Return the (x, y) coordinate for the center point of the cell that contains the specified text.  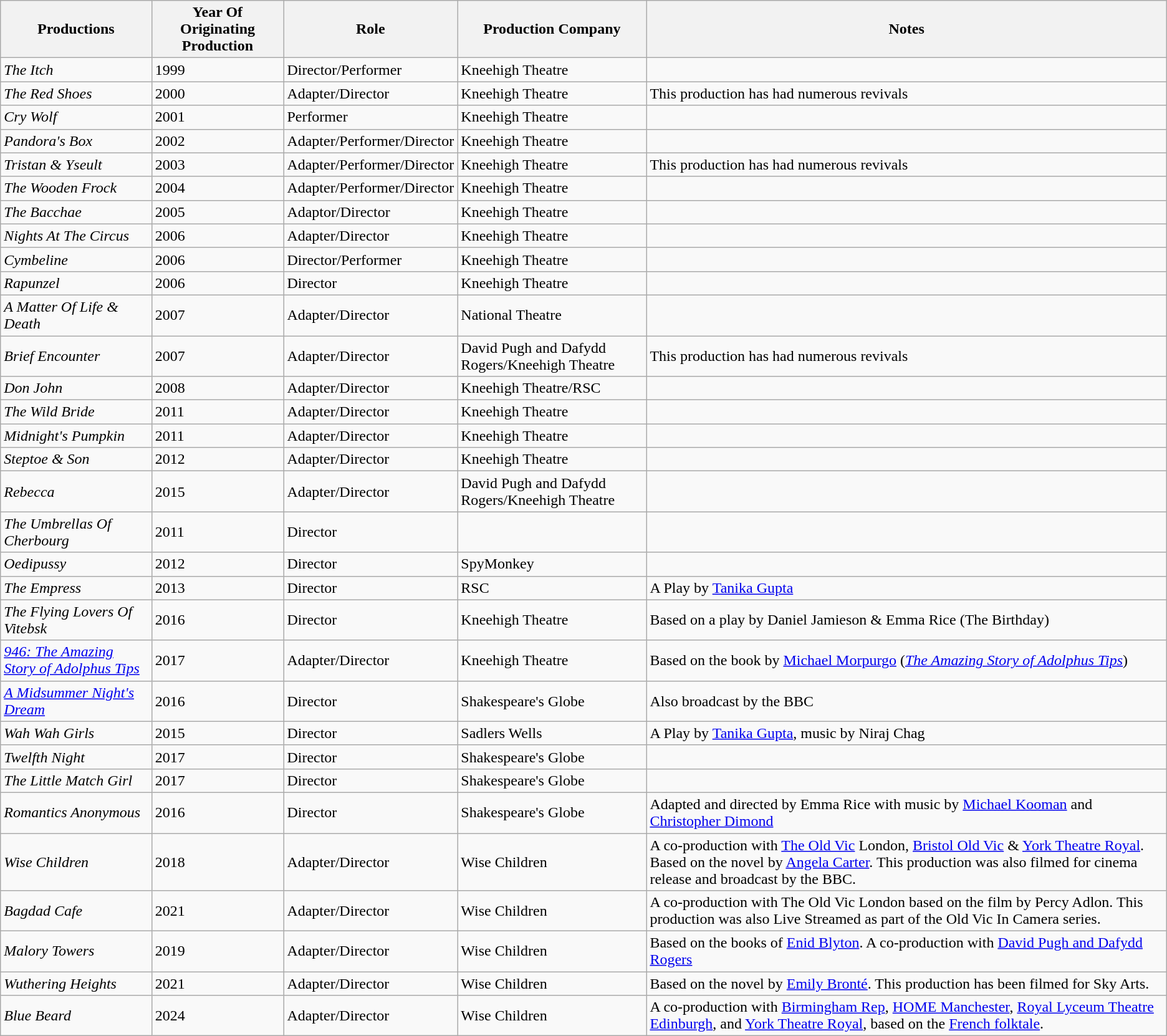
Production Company (552, 29)
Midnight's Pumpkin (76, 436)
Blue Beard (76, 1016)
A Midsummer Night's Dream (76, 701)
Productions (76, 29)
2018 (218, 861)
Twelfth Night (76, 757)
Brief Encounter (76, 355)
The Wild Bride (76, 412)
Oedipussy (76, 564)
RSC (552, 588)
Role (370, 29)
Cymbeline (76, 259)
1999 (218, 70)
The Wooden Frock (76, 188)
SpyMonkey (552, 564)
National Theatre (552, 315)
Based on the books of Enid Blyton. A co-production with David Pugh and Dafydd Rogers (906, 951)
Rapunzel (76, 283)
946: The Amazing Story of Adolphus Tips (76, 661)
Steptoe & Son (76, 459)
A co-production with Birmingham Rep, HOME Manchester, Royal Lyceum Theatre Edinburgh, and York Theatre Royal, based on the French folktale. (906, 1016)
A Play by Tanika Gupta (906, 588)
Pandora's Box (76, 141)
The Red Shoes (76, 94)
The Little Match Girl (76, 780)
A Play by Tanika Gupta, music by Niraj Chag (906, 733)
2001 (218, 117)
2003 (218, 165)
Also broadcast by the BBC (906, 701)
2002 (218, 141)
Performer (370, 117)
Year Of Originating Production (218, 29)
The Itch (76, 70)
The Flying Lovers Of Vitebsk (76, 620)
2000 (218, 94)
Romantics Anonymous (76, 813)
2013 (218, 588)
Cry Wolf (76, 117)
2004 (218, 188)
The Umbrellas Of Cherbourg (76, 532)
Adapted and directed by Emma Rice with music by Michael Kooman and Christopher Dimond (906, 813)
A Matter Of Life & Death (76, 315)
Notes (906, 29)
The Bacchae (76, 212)
The Empress (76, 588)
Rebecca (76, 491)
Bagdad Cafe (76, 911)
2008 (218, 388)
Malory Towers (76, 951)
Based on the novel by Emily Bronté. This production has been filmed for Sky Arts. (906, 984)
Wah Wah Girls (76, 733)
Don John (76, 388)
2005 (218, 212)
Based on a play by Daniel Jamieson & Emma Rice (The Birthday) (906, 620)
Sadlers Wells (552, 733)
Kneehigh Theatre/RSC (552, 388)
2019 (218, 951)
Based on the book by Michael Morpurgo (The Amazing Story of Adolphus Tips) (906, 661)
Tristan & Yseult (76, 165)
Adaptor/Director (370, 212)
Nights At The Circus (76, 236)
Wuthering Heights (76, 984)
2024 (218, 1016)
